Find where the given text appears and provide that cell's center as (x, y) coordinate. 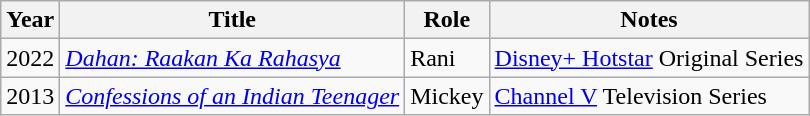
2013 (30, 96)
Disney+ Hotstar Original Series (649, 58)
Role (447, 20)
Dahan: Raakan Ka Rahasya (232, 58)
Confessions of an Indian Teenager (232, 96)
2022 (30, 58)
Mickey (447, 96)
Year (30, 20)
Title (232, 20)
Notes (649, 20)
Rani (447, 58)
Channel V Television Series (649, 96)
